Capture the cell that displays the provided text and extract its [X, Y] central coordinate. 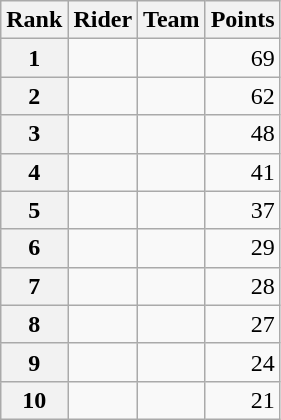
2 [34, 96]
69 [242, 58]
Team [172, 20]
24 [242, 362]
41 [242, 172]
Rank [34, 20]
4 [34, 172]
Rider [103, 20]
10 [34, 400]
27 [242, 324]
37 [242, 210]
1 [34, 58]
48 [242, 134]
Points [242, 20]
21 [242, 400]
3 [34, 134]
62 [242, 96]
7 [34, 286]
28 [242, 286]
5 [34, 210]
29 [242, 248]
8 [34, 324]
6 [34, 248]
9 [34, 362]
